Output the [x, y] coordinate of the center of the cell containing the given text.  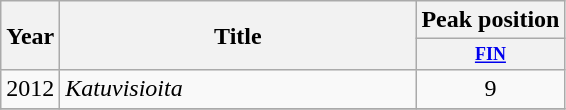
Year [30, 36]
Title [238, 36]
9 [490, 89]
Katuvisioita [238, 89]
2012 [30, 89]
Peak position [490, 20]
FIN [490, 54]
